Identify which cell holds the provided text, then report its [x, y] central coordinate. 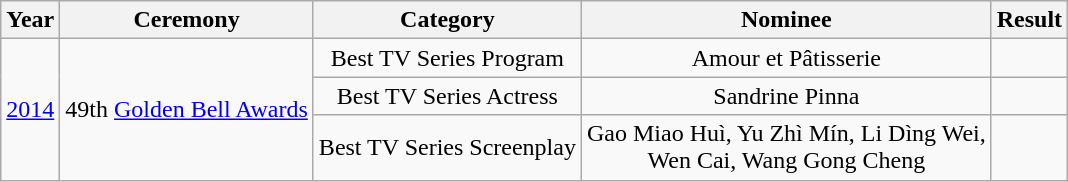
Amour et Pâtisserie [786, 58]
Best TV Series Program [447, 58]
Best TV Series Screenplay [447, 148]
Category [447, 20]
Sandrine Pinna [786, 96]
Ceremony [187, 20]
Year [30, 20]
Best TV Series Actress [447, 96]
Result [1029, 20]
Nominee [786, 20]
Gao Miao Huì, Yu Zhì Mín, Li Dìng Wei,Wen Cai, Wang Gong Cheng [786, 148]
49th Golden Bell Awards [187, 110]
2014 [30, 110]
